Locate the cell with the specified text and output its (X, Y) center coordinate. 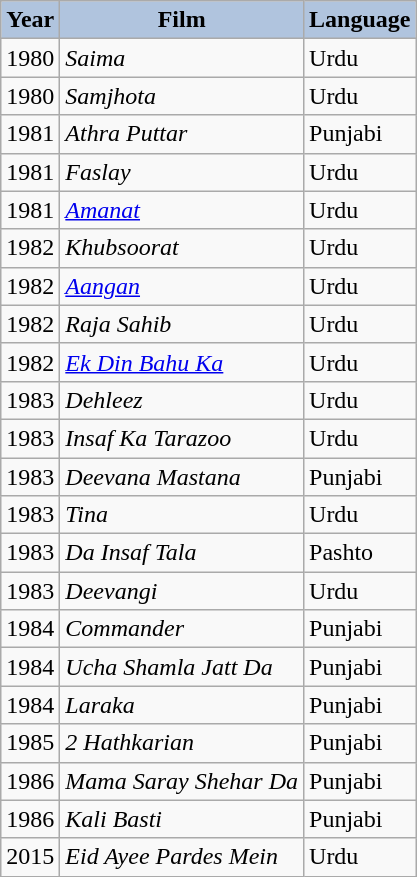
Film (182, 20)
Ek Din Bahu Ka (182, 362)
Pashto (360, 553)
Aangan (182, 286)
Athra Puttar (182, 134)
Language (360, 20)
Commander (182, 629)
Ucha Shamla Jatt Da (182, 667)
Kali Basti (182, 819)
2015 (30, 857)
Samjhota (182, 96)
Deevangi (182, 591)
Laraka (182, 705)
Insaf Ka Tarazoo (182, 438)
Khubsoorat (182, 248)
Dehleez (182, 400)
Eid Ayee Pardes Mein (182, 857)
Raja Sahib (182, 324)
Mama Saray Shehar Da (182, 781)
Da Insaf Tala (182, 553)
Faslay (182, 172)
Year (30, 20)
Amanat (182, 210)
2 Hathkarian (182, 743)
1985 (30, 743)
Tina (182, 515)
Saima (182, 58)
Deevana Mastana (182, 477)
